From the cell containing the given text, extract its center point as [x, y] coordinate. 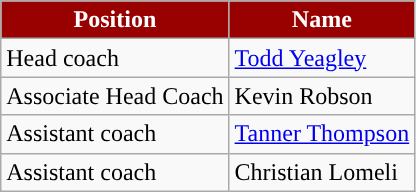
Position [115, 20]
Todd Yeagley [322, 58]
Christian Lomeli [322, 172]
Name [322, 20]
Kevin Robson [322, 96]
Tanner Thompson [322, 134]
Associate Head Coach [115, 96]
Head coach [115, 58]
